Locate the cell with the specified text and output its (x, y) center coordinate. 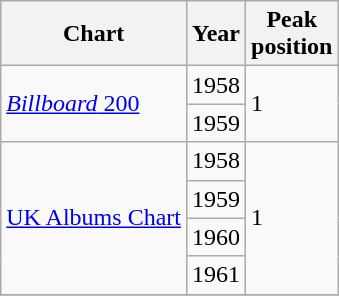
Peakposition (292, 34)
Billboard 200 (94, 104)
1960 (216, 237)
UK Albums Chart (94, 218)
1961 (216, 275)
Chart (94, 34)
Year (216, 34)
